Detect which cell encompasses the target text, then output its [X, Y] center coordinate. 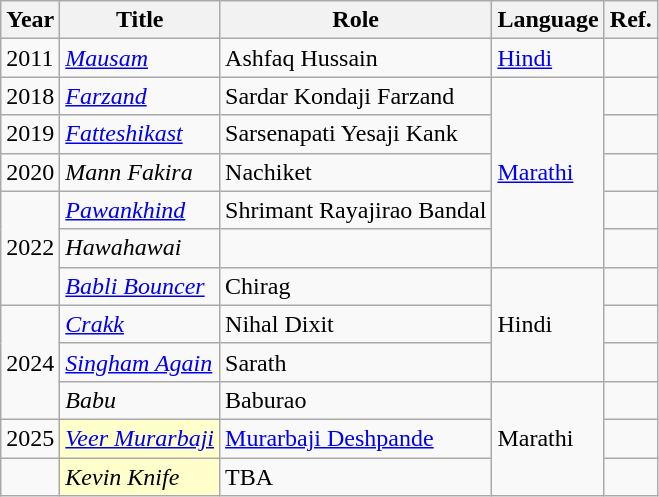
Nachiket [356, 172]
Sarsenapati Yesaji Kank [356, 134]
Mann Fakira [140, 172]
Kevin Knife [140, 477]
Babu [140, 400]
Veer Murarbaji [140, 438]
Hawahawai [140, 248]
TBA [356, 477]
Babli Bouncer [140, 286]
Shrimant Rayajirao Bandal [356, 210]
2011 [30, 58]
Ashfaq Hussain [356, 58]
Chirag [356, 286]
Baburao [356, 400]
2025 [30, 438]
2020 [30, 172]
Pawankhind [140, 210]
Language [548, 20]
Fatteshikast [140, 134]
Ref. [630, 20]
2018 [30, 96]
Singham Again [140, 362]
Title [140, 20]
Nihal Dixit [356, 324]
Mausam [140, 58]
Murarbaji Deshpande [356, 438]
Role [356, 20]
Sardar Kondaji Farzand [356, 96]
2022 [30, 248]
Crakk [140, 324]
Sarath [356, 362]
Farzand [140, 96]
2024 [30, 362]
2019 [30, 134]
Year [30, 20]
